Return the [X, Y] coordinate for the center point of the cell that contains the specified text.  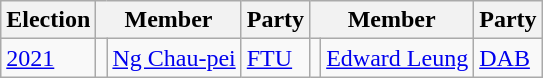
Election [48, 20]
Edward Leung [398, 58]
2021 [48, 58]
DAB [508, 58]
FTU [275, 58]
Ng Chau-pei [174, 58]
